Return (X, Y) of the center of cell containing provided text 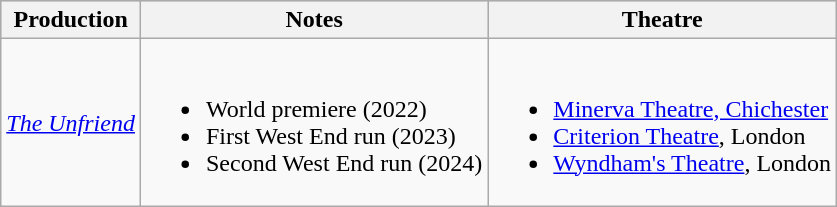
Production (71, 20)
Notes (314, 20)
Theatre (662, 20)
Minerva Theatre, ChichesterCriterion Theatre, LondonWyndham's Theatre, London (662, 122)
World premiere (2022)First West End run (2023)Second West End run (2024) (314, 122)
The Unfriend (71, 122)
